Provide the [x, y] coordinate of the cell's center where the given text is located.  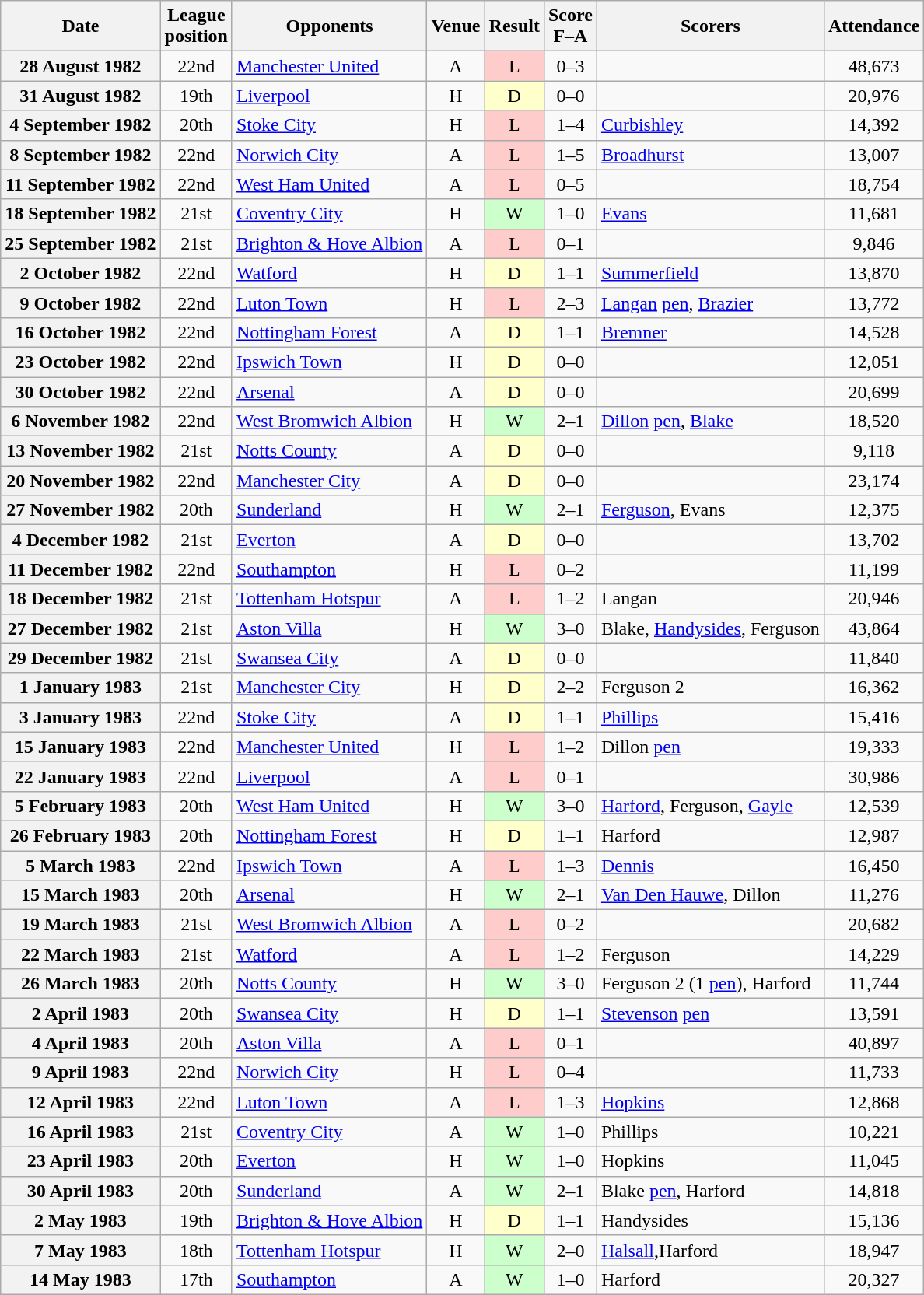
0–4 [570, 1073]
5 March 1983 [81, 866]
23 October 1982 [81, 362]
Broadhurst [710, 155]
19 March 1983 [81, 925]
9,118 [873, 451]
23 April 1983 [81, 1161]
11,840 [873, 658]
9 April 1983 [81, 1073]
29 December 1982 [81, 658]
16,362 [873, 688]
18th [196, 1250]
12,987 [873, 835]
13,870 [873, 273]
15 January 1983 [81, 747]
11 December 1982 [81, 569]
Langan [710, 599]
4 September 1982 [81, 125]
43,864 [873, 628]
1–4 [570, 125]
28 August 1982 [81, 66]
27 December 1982 [81, 628]
3 January 1983 [81, 717]
11 September 1982 [81, 184]
17th [196, 1279]
2–3 [570, 303]
Attendance [873, 26]
8 September 1982 [81, 155]
Evans [710, 214]
Curbishley [710, 125]
1–5 [570, 155]
Ferguson [710, 954]
40,897 [873, 1043]
22 January 1983 [81, 776]
Langan pen, Brazier [710, 303]
12,868 [873, 1102]
13,007 [873, 155]
10,221 [873, 1132]
20,946 [873, 599]
27 November 1982 [81, 510]
2–0 [570, 1250]
14,818 [873, 1191]
15,136 [873, 1220]
18 September 1982 [81, 214]
9 October 1982 [81, 303]
14 May 1983 [81, 1279]
Blake, Handysides, Ferguson [710, 628]
Ferguson, Evans [710, 510]
Harford, Ferguson, Gayle [710, 806]
14,528 [873, 332]
14,392 [873, 125]
11,199 [873, 569]
0–5 [570, 184]
30,986 [873, 776]
18,947 [873, 1250]
Bremner [710, 332]
20,699 [873, 391]
Halsall,Harford [710, 1250]
Leagueposition [196, 26]
2 April 1983 [81, 1013]
Ferguson 2 [710, 688]
Handysides [710, 1220]
13,591 [873, 1013]
26 March 1983 [81, 984]
11,744 [873, 984]
4 December 1982 [81, 540]
4 April 1983 [81, 1043]
19,333 [873, 747]
25 September 1982 [81, 243]
5 February 1983 [81, 806]
7 May 1983 [81, 1250]
12 April 1983 [81, 1102]
30 April 1983 [81, 1191]
Summerfield [710, 273]
12,539 [873, 806]
31 August 1982 [81, 96]
16 April 1983 [81, 1132]
Date [81, 26]
2 October 1982 [81, 273]
13 November 1982 [81, 451]
6 November 1982 [81, 422]
15,416 [873, 717]
Dillon pen, Blake [710, 422]
18,754 [873, 184]
Opponents [329, 26]
20,682 [873, 925]
12,375 [873, 510]
13,772 [873, 303]
20,327 [873, 1279]
0–3 [570, 66]
Stevenson pen [710, 1013]
48,673 [873, 66]
1 January 1983 [81, 688]
Result [514, 26]
18 December 1982 [81, 599]
11,045 [873, 1161]
14,229 [873, 954]
22 March 1983 [81, 954]
26 February 1983 [81, 835]
Dillon pen [710, 747]
Van Den Hauwe, Dillon [710, 895]
30 October 1982 [81, 391]
20 November 1982 [81, 481]
23,174 [873, 481]
Dennis [710, 866]
20,976 [873, 96]
12,051 [873, 362]
11,276 [873, 895]
2–2 [570, 688]
ScoreF–A [570, 26]
11,681 [873, 214]
15 March 1983 [81, 895]
Ferguson 2 (1 pen), Harford [710, 984]
Scorers [710, 26]
18,520 [873, 422]
9,846 [873, 243]
Venue [456, 26]
11,733 [873, 1073]
16,450 [873, 866]
16 October 1982 [81, 332]
13,702 [873, 540]
Blake pen, Harford [710, 1191]
2 May 1983 [81, 1220]
